Return (x, y) of the center of cell containing provided text 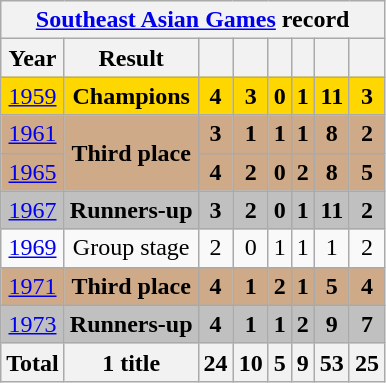
Group stage (131, 248)
10 (250, 362)
Result (131, 58)
1969 (33, 248)
Champions (131, 96)
1973 (33, 324)
Southeast Asian Games record (193, 20)
1971 (33, 286)
25 (366, 362)
Total (33, 362)
Year (33, 58)
1967 (33, 210)
53 (332, 362)
1959 (33, 96)
1 title (131, 362)
1961 (33, 134)
7 (366, 324)
1965 (33, 172)
24 (216, 362)
